Provide the (x, y) coordinate of the cell's center where the given text is located.  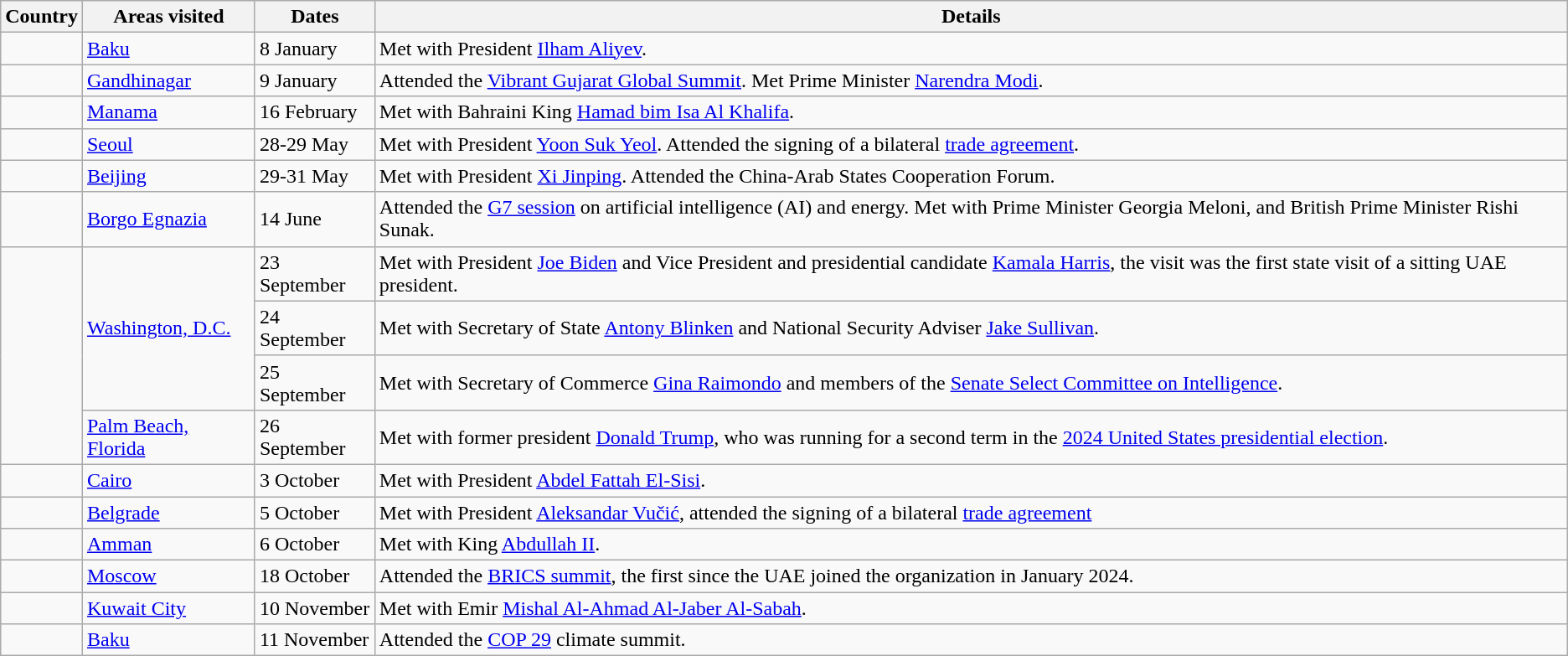
Met with Bahraini King Hamad bim Isa Al Khalifa. (971, 112)
8 January (315, 49)
Manama (168, 112)
Belgrade (168, 512)
Met with King Abdullah II. (971, 545)
Met with President Aleksandar Vučić, attended the signing of a bilateral trade agreement (971, 512)
Amman (168, 545)
Met with President Xi Jinping. Attended the China-Arab States Cooperation Forum. (971, 176)
Met with former president Donald Trump, who was running for a second term in the 2024 United States presidential election. (971, 437)
10 November (315, 608)
3 October (315, 480)
Met with President Abdel Fattah El-Sisi. (971, 480)
Attended the Vibrant Gujarat Global Summit. Met Prime Minister Narendra Modi. (971, 80)
Details (971, 17)
Met with Emir Mishal Al-Ahmad Al-Jaber Al-Sabah. (971, 608)
6 October (315, 545)
Met with Secretary of State Antony Blinken and National Security Adviser Jake Sullivan. (971, 328)
Kuwait City (168, 608)
Moscow (168, 576)
14 June (315, 220)
Seoul (168, 144)
Dates (315, 17)
Beijing (168, 176)
Met with Secretary of Commerce Gina Raimondo and members of the Senate Select Committee on Intelligence. (971, 382)
9 January (315, 80)
29-31 May (315, 176)
Borgo Egnazia (168, 220)
Attended the BRICS summit, the first since the UAE joined the organization in January 2024. (971, 576)
24 September (315, 328)
28-29 May (315, 144)
25 September (315, 382)
11 November (315, 640)
Met with President Ilham Aliyev. (971, 49)
5 October (315, 512)
Country (42, 17)
Attended the COP 29 climate summit. (971, 640)
Palm Beach, Florida (168, 437)
26 September (315, 437)
16 February (315, 112)
Washington, D.C. (168, 328)
Cairo (168, 480)
Gandhinagar (168, 80)
23 September (315, 273)
18 October (315, 576)
Attended the G7 session on artificial intelligence (AI) and energy. Met with Prime Minister Georgia Meloni, and British Prime Minister Rishi Sunak. (971, 220)
Areas visited (168, 17)
Met with President Yoon Suk Yeol. Attended the signing of a bilateral trade agreement. (971, 144)
